Extract the [X, Y] coordinate from the center of the cell holding the provided text.  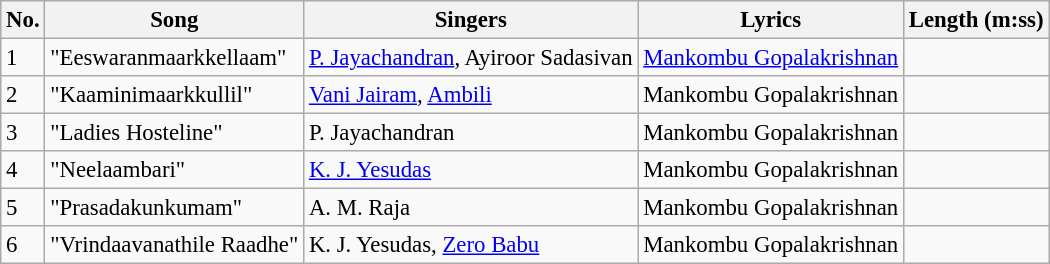
Singers [471, 20]
A. M. Raja [471, 208]
Vani Jairam, Ambili [471, 95]
3 [23, 133]
1 [23, 58]
Length (m:ss) [976, 20]
No. [23, 20]
"Prasadakunkumam" [174, 208]
P. Jayachandran [471, 133]
Lyrics [771, 20]
Song [174, 20]
K. J. Yesudas [471, 170]
"Neelaambari" [174, 170]
5 [23, 208]
4 [23, 170]
P. Jayachandran, Ayiroor Sadasivan [471, 58]
"Ladies Hosteline" [174, 133]
"Vrindaavanathile Raadhe" [174, 245]
2 [23, 95]
6 [23, 245]
"Kaaminimaarkkullil" [174, 95]
"Eeswaranmaarkkellaam" [174, 58]
K. J. Yesudas, Zero Babu [471, 245]
